Search for the cell housing the specified text and yield its (X, Y) center coordinate. 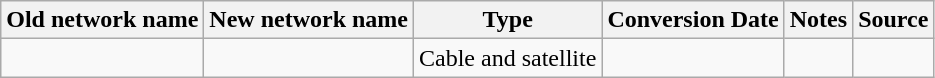
Type (508, 20)
Old network name (102, 20)
Source (894, 20)
Notes (818, 20)
Conversion Date (693, 20)
Cable and satellite (508, 58)
New network name (309, 20)
